Provide the [X, Y] coordinate of the cell's center where the given text is located.  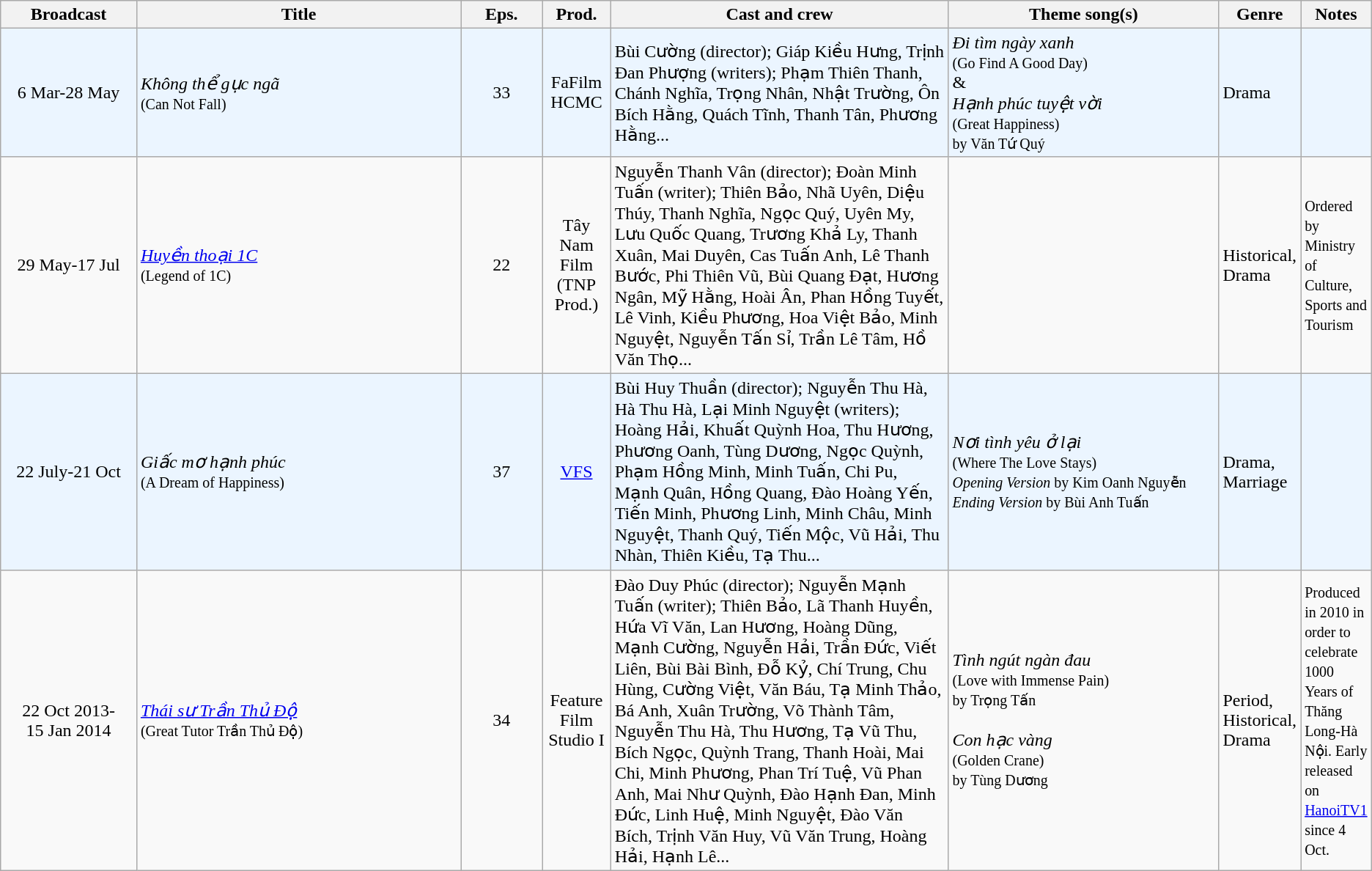
Broadcast [69, 15]
34 [501, 720]
22 Oct 2013-15 Jan 2014 [69, 720]
33 [501, 92]
Drama, Marriage [1260, 471]
Genre [1260, 15]
Huyền thoại 1C (Legend of 1C) [298, 265]
Tình ngút ngàn đau (Love with Immense Pain)by Trọng TấnCon hạc vàng (Golden Crane)by Tùng Dương [1083, 720]
Giấc mơ hạnh phúc (A Dream of Happiness) [298, 471]
Nơi tình yêu ở lại (Where The Love Stays)Opening Version by Kim Oanh NguyễnEnding Version by Bùi Anh Tuấn [1083, 471]
Ordered by Ministry of Culture, Sports and Tourism [1337, 265]
Feature Film Studio I [576, 720]
Title [298, 15]
6 Mar-28 May [69, 92]
VFS [576, 471]
Không thể gục ngã (Can Not Fall) [298, 92]
Eps. [501, 15]
Thái sư Trần Thủ Độ (Great Tutor Trần Thủ Độ) [298, 720]
Theme song(s) [1083, 15]
Historical, Drama [1260, 265]
Prod. [576, 15]
Notes [1337, 15]
Produced in 2010 in order to celebrate 1000 Years of Thăng Long-Hà Nội. Early released on HanoiTV1 since 4 Oct. [1337, 720]
Cast and crew [780, 15]
FaFilm HCMC [576, 92]
22 July-21 Oct [69, 471]
Đi tìm ngày xanh (Go Find A Good Day)&Hạnh phúc tuyệt vời(Great Happiness)by Văn Tứ Quý [1083, 92]
22 [501, 265]
Period, Historical, Drama [1260, 720]
37 [501, 471]
Tây Nam Film (TNP Prod.) [576, 265]
29 May-17 Jul [69, 265]
Drama [1260, 92]
